Capture the cell that displays the provided text and extract its [x, y] central coordinate. 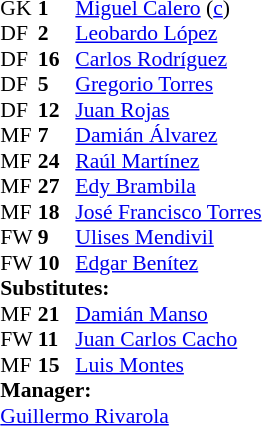
21 [57, 314]
11 [57, 339]
12 [57, 110]
Carlos Rodríguez [168, 59]
18 [57, 212]
5 [57, 85]
Raúl Martínez [168, 161]
Leobardo López [168, 33]
Edy Brambila [168, 187]
Ulises Mendivil [168, 237]
Gregorio Torres [168, 85]
Luis Montes [168, 365]
24 [57, 161]
Edgar Benítez [168, 263]
10 [57, 263]
7 [57, 135]
15 [57, 365]
Damián Manso [168, 314]
Juan Rojas [168, 110]
Juan Carlos Cacho [168, 339]
Damián Álvarez [168, 135]
Manager: [130, 391]
José Francisco Torres [168, 212]
Substitutes: [130, 289]
27 [57, 187]
2 [57, 33]
9 [57, 237]
16 [57, 59]
